For the text-containing cell, return its midpoint in (X, Y) coordinate format. 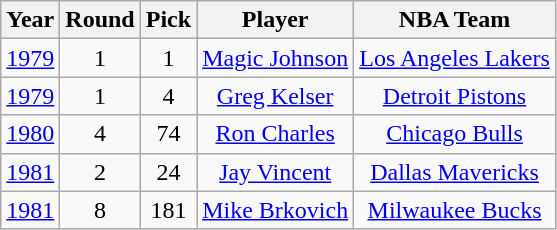
74 (168, 134)
Dallas Mavericks (455, 172)
Los Angeles Lakers (455, 58)
24 (168, 172)
Greg Kelser (276, 96)
NBA Team (455, 20)
Magic Johnson (276, 58)
Detroit Pistons (455, 96)
Mike Brkovich (276, 210)
181 (168, 210)
2 (100, 172)
Chicago Bulls (455, 134)
Year (30, 20)
Milwaukee Bucks (455, 210)
Jay Vincent (276, 172)
Ron Charles (276, 134)
Pick (168, 20)
8 (100, 210)
Player (276, 20)
1980 (30, 134)
Round (100, 20)
